Find where the given text appears and provide that cell's center as (X, Y) coordinate. 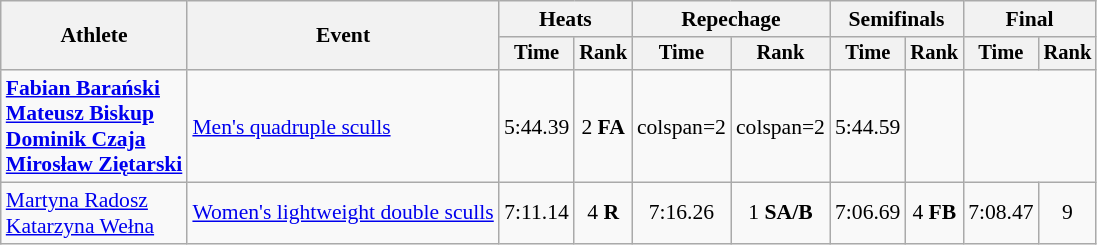
Women's lightweight double sculls (342, 214)
Repechage (731, 19)
7:16.26 (682, 214)
5:44.39 (536, 126)
Event (342, 36)
Semifinals (896, 19)
7:11.14 (536, 214)
4 FB (934, 214)
Heats (566, 19)
9 (1068, 214)
Martyna RadoszKatarzyna Wełna (94, 214)
Athlete (94, 36)
Final (1030, 19)
1 SA/B (780, 214)
7:08.47 (1000, 214)
4 R (603, 214)
2 FA (603, 126)
Fabian BarańskiMateusz BiskupDominik CzajaMirosław Ziętarski (94, 126)
7:06.69 (868, 214)
Men's quadruple sculls (342, 126)
5:44.59 (868, 126)
